Capture the cell that displays the provided text and extract its [x, y] central coordinate. 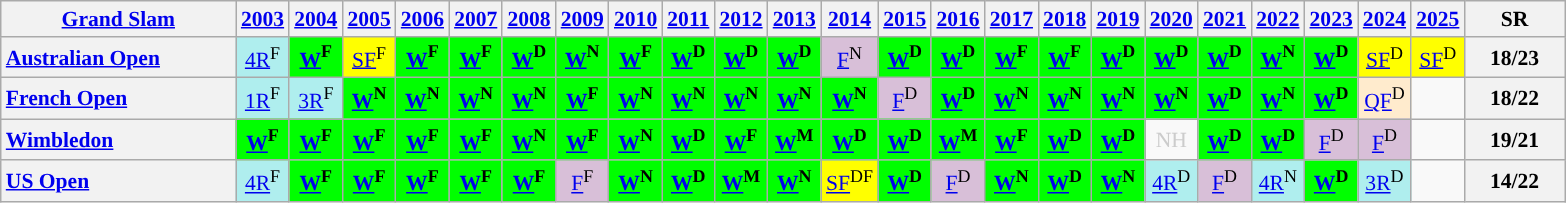
2003 [262, 19]
2016 [958, 19]
2012 [740, 19]
2018 [1064, 19]
2011 [688, 19]
2005 [368, 19]
19/21 [1514, 140]
QFD [1384, 98]
2024 [1384, 19]
2004 [316, 19]
2014 [850, 19]
18/23 [1514, 58]
NH [1172, 140]
Australian Open [118, 58]
SFF [368, 58]
2006 [422, 19]
2010 [636, 19]
Wimbledon [118, 140]
2017 [1012, 19]
1RF [262, 98]
2021 [1224, 19]
SR [1514, 19]
14/22 [1514, 182]
2015 [904, 19]
4RD [1172, 182]
18/22 [1514, 98]
4RN [1278, 182]
3RF [316, 98]
SFDF [850, 182]
French Open [118, 98]
2019 [1118, 19]
2023 [1332, 19]
3RD [1384, 182]
FF [582, 182]
2022 [1278, 19]
Grand Slam [118, 19]
2007 [476, 19]
2009 [582, 19]
FN [850, 58]
2020 [1172, 19]
2008 [528, 19]
US Open [118, 182]
2013 [794, 19]
2025 [1438, 19]
